Capture the cell that displays the provided text and extract its (X, Y) central coordinate. 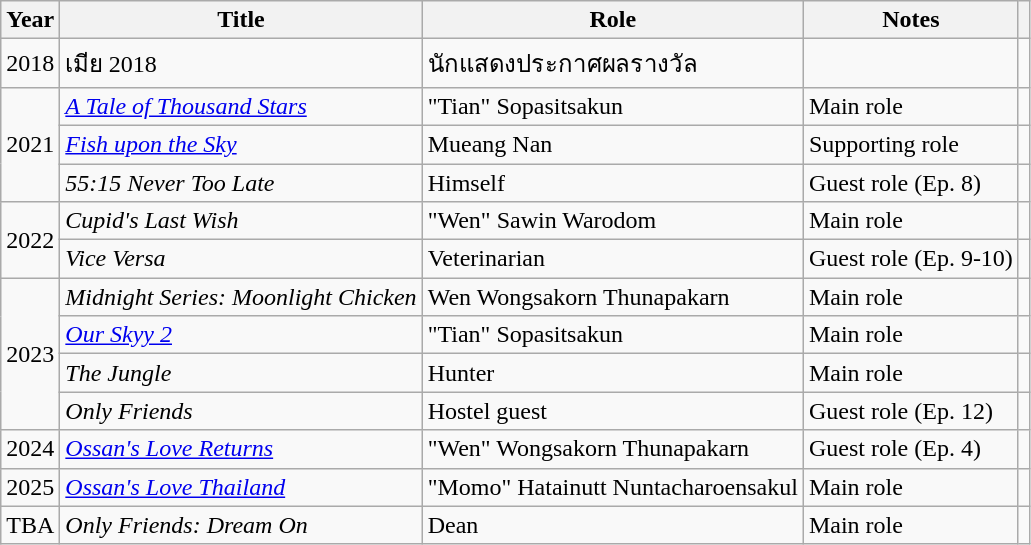
Dean (612, 525)
2021 (30, 144)
Year (30, 20)
Veterinarian (612, 259)
Mueang Nan (612, 144)
Hunter (612, 373)
Title (241, 20)
Hostel guest (612, 411)
Supporting role (910, 144)
Guest role (Ep. 9-10) (910, 259)
Vice Versa (241, 259)
Guest role (Ep. 12) (910, 411)
"Momo" Hatainutt Nuntacharoensakul (612, 487)
Only Friends: Dream On (241, 525)
Guest role (Ep. 8) (910, 183)
TBA (30, 525)
Himself (612, 183)
Role (612, 20)
"Wen" Wongsakorn Thunapakarn (612, 449)
Fish upon the Sky (241, 144)
2018 (30, 64)
Cupid's Last Wish (241, 221)
2022 (30, 240)
The Jungle (241, 373)
Ossan's Love Thailand (241, 487)
Only Friends (241, 411)
Our Skyy 2 (241, 335)
2025 (30, 487)
Ossan's Love Returns (241, 449)
Midnight Series: Moonlight Chicken (241, 297)
Wen Wongsakorn Thunapakarn (612, 297)
"Wen" Sawin Warodom (612, 221)
A Tale of Thousand Stars (241, 106)
2024 (30, 449)
2023 (30, 354)
Guest role (Ep. 4) (910, 449)
55:15 Never Too Late (241, 183)
เมีย 2018 (241, 64)
Notes (910, 20)
นักแสดงประกาศผลรางวัล (612, 64)
